Search for the cell housing the specified text and yield its [X, Y] center coordinate. 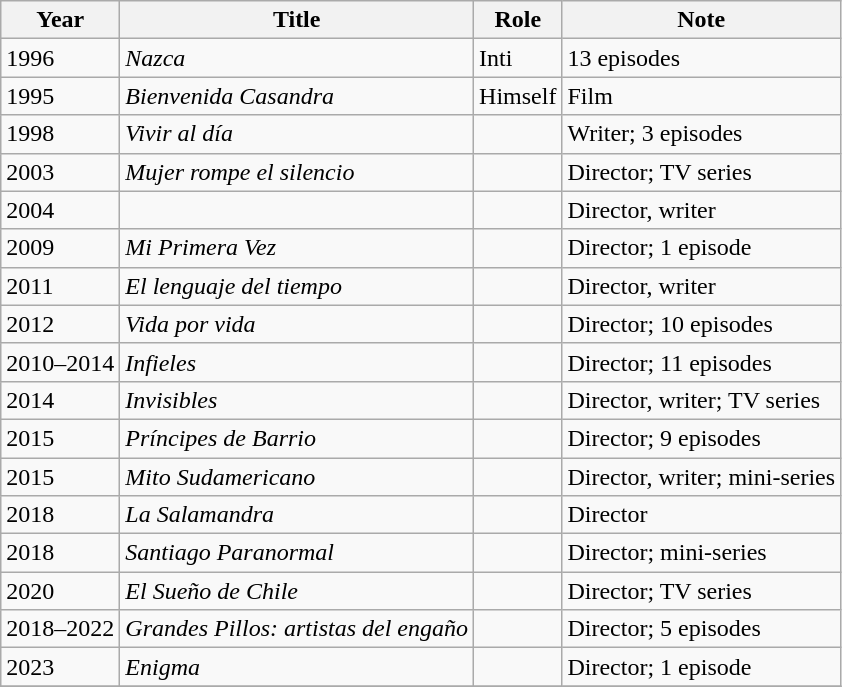
2020 [60, 591]
13 episodes [702, 58]
Director [702, 515]
Bienvenida Casandra [297, 96]
Infieles [297, 362]
Vivir al día [297, 134]
Príncipes de Barrio [297, 438]
1995 [60, 96]
Director; 10 episodes [702, 324]
2011 [60, 286]
Title [297, 20]
Enigma [297, 667]
Nazca [297, 58]
Invisibles [297, 400]
Inti [518, 58]
2023 [60, 667]
2014 [60, 400]
El Sueño de Chile [297, 591]
Year [60, 20]
Himself [518, 96]
Director, writer; TV series [702, 400]
Grandes Pillos: artistas del engaño [297, 629]
Santiago Paranormal [297, 553]
Vida por vida [297, 324]
2010–2014 [60, 362]
Mito Sudamericano [297, 477]
Note [702, 20]
Role [518, 20]
Director; mini-series [702, 553]
1998 [60, 134]
2018–2022 [60, 629]
La Salamandra [297, 515]
2009 [60, 248]
2012 [60, 324]
1996 [60, 58]
Film [702, 96]
Director; 5 episodes [702, 629]
Mujer rompe el silencio [297, 172]
Mi Primera Vez [297, 248]
Director; 9 episodes [702, 438]
Writer; 3 episodes [702, 134]
2004 [60, 210]
2003 [60, 172]
Director, writer; mini-series [702, 477]
Director; 11 episodes [702, 362]
El lenguaje del tiempo [297, 286]
